Find where the given text appears and provide that cell's center as (x, y) coordinate. 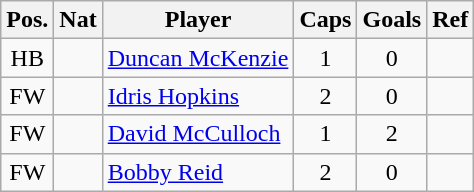
Caps (326, 20)
Goals (392, 20)
Ref (450, 20)
Idris Hopkins (198, 96)
Nat (78, 20)
Bobby Reid (198, 172)
HB (28, 58)
Pos. (28, 20)
David McCulloch (198, 134)
Player (198, 20)
Duncan McKenzie (198, 58)
